Return [X, Y] of the center of cell containing provided text 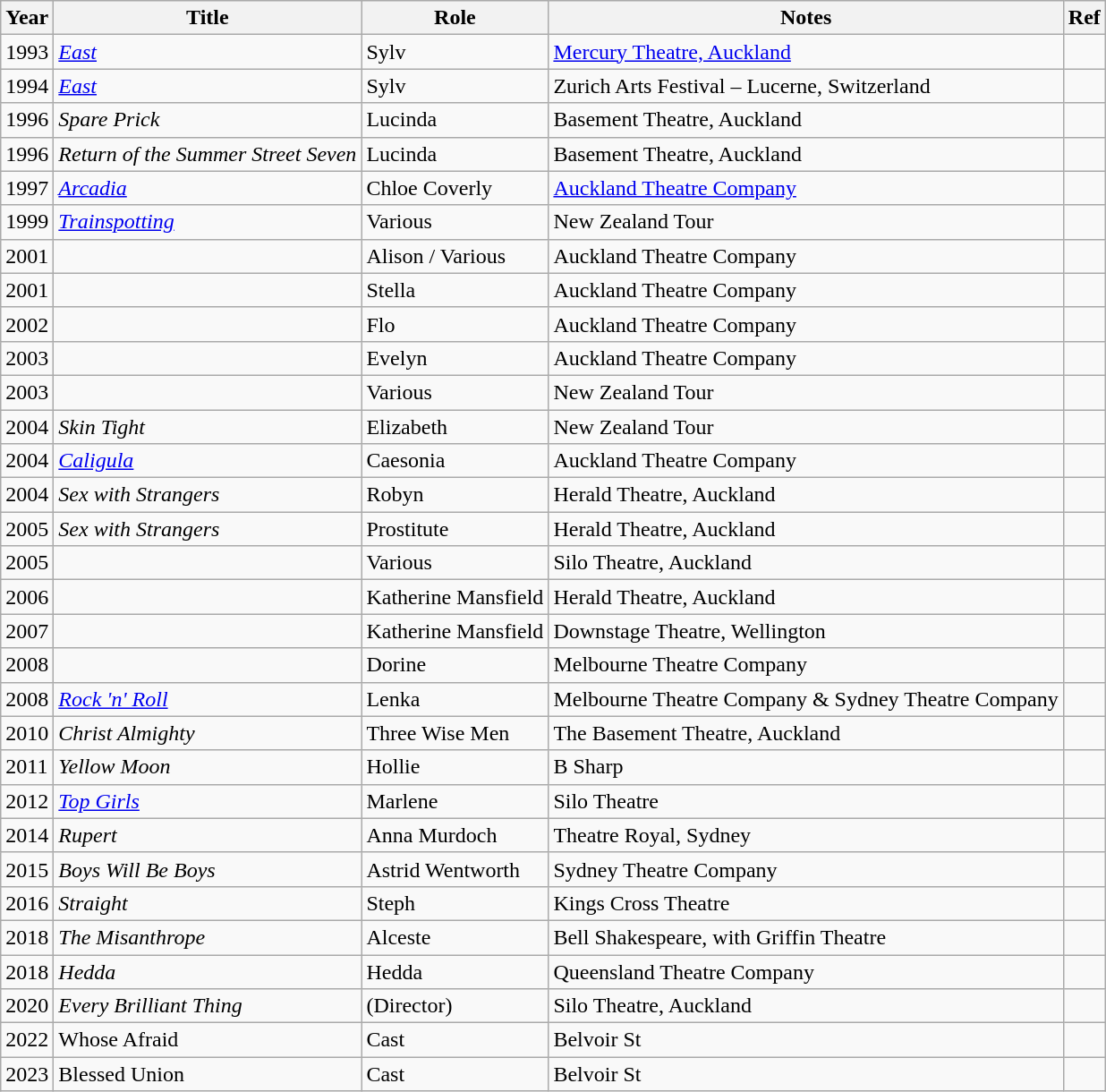
Notes [805, 18]
Stella [455, 290]
Return of the Summer Street Seven [208, 154]
2007 [27, 631]
Melbourne Theatre Company & Sydney Theatre Company [805, 699]
2010 [27, 733]
Caligula [208, 461]
Bell Shakespeare, with Griffin Theatre [805, 937]
Steph [455, 903]
1997 [27, 188]
Every Brilliant Thing [208, 1006]
2020 [27, 1006]
Alison / Various [455, 256]
Year [27, 18]
1994 [27, 86]
2022 [27, 1040]
Spare Prick [208, 120]
Zurich Arts Festival – Lucerne, Switzerland [805, 86]
Astrid Wentworth [455, 869]
Yellow Moon [208, 767]
Lenka [455, 699]
(Director) [455, 1006]
2015 [27, 869]
Dorine [455, 665]
Silo Theatre [805, 801]
1993 [27, 52]
Kings Cross Theatre [805, 903]
Ref [1085, 18]
2002 [27, 324]
Evelyn [455, 358]
Flo [455, 324]
Elizabeth [455, 427]
Chloe Coverly [455, 188]
B Sharp [805, 767]
Anna Murdoch [455, 835]
The Basement Theatre, Auckland [805, 733]
Queensland Theatre Company [805, 971]
Three Wise Men [455, 733]
Downstage Theatre, Wellington [805, 631]
Title [208, 18]
2006 [27, 597]
Theatre Royal, Sydney [805, 835]
Skin Tight [208, 427]
Mercury Theatre, Auckland [805, 52]
Hollie [455, 767]
Top Girls [208, 801]
2014 [27, 835]
Whose Afraid [208, 1040]
Rupert [208, 835]
Trainspotting [208, 222]
Caesonia [455, 461]
2023 [27, 1074]
Boys Will Be Boys [208, 869]
Rock 'n' Roll [208, 699]
Alceste [455, 937]
The Misanthrope [208, 937]
Prostitute [455, 529]
2016 [27, 903]
Arcadia [208, 188]
2011 [27, 767]
1999 [27, 222]
Straight [208, 903]
Marlene [455, 801]
Robyn [455, 495]
2012 [27, 801]
Role [455, 18]
Christ Almighty [208, 733]
Melbourne Theatre Company [805, 665]
Sydney Theatre Company [805, 869]
Blessed Union [208, 1074]
